Locate the cell with the specified text and output its [x, y] center coordinate. 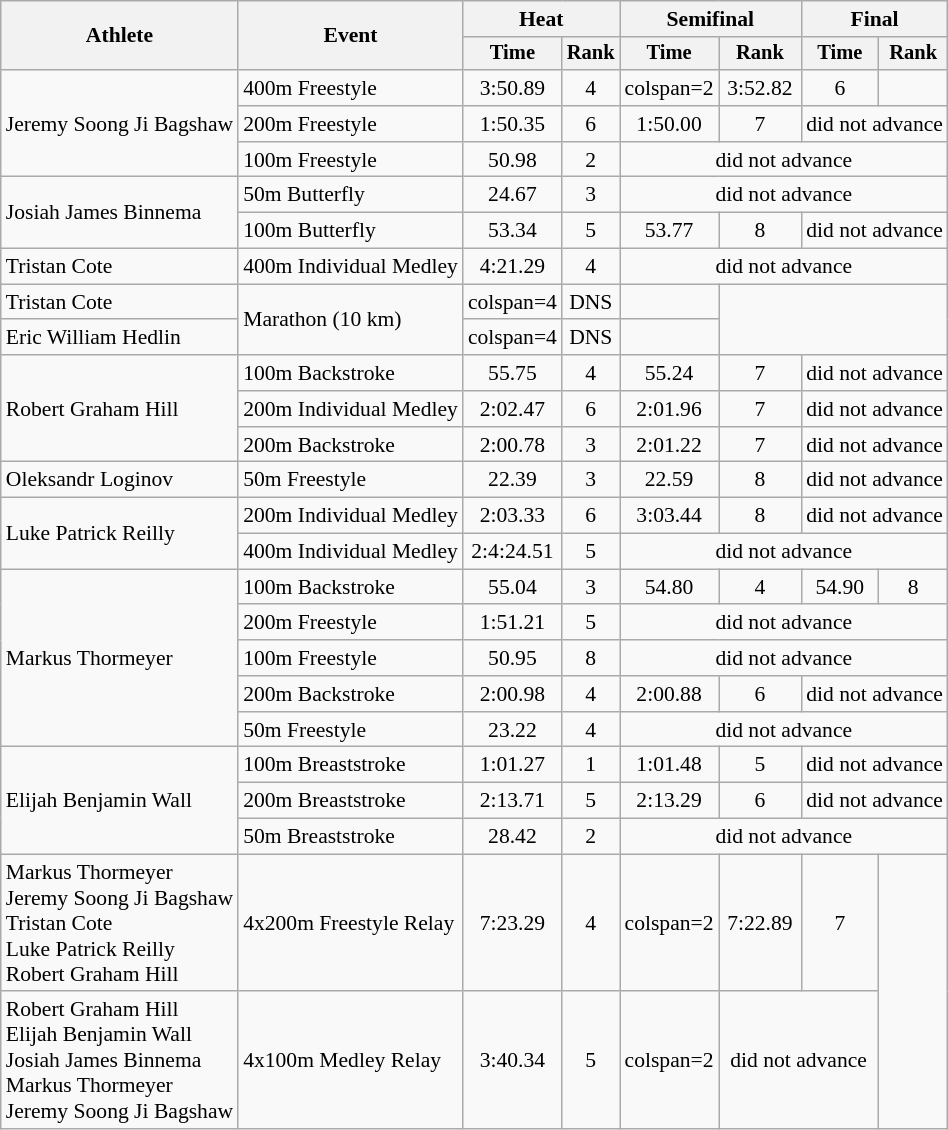
Athlete [120, 36]
Elijah Benjamin Wall [120, 800]
2:00.98 [512, 694]
53.34 [512, 231]
53.77 [670, 231]
50m Butterfly [350, 195]
2:4:24.51 [512, 552]
1:01.48 [670, 765]
Heat [542, 19]
2:03.33 [512, 516]
50.98 [512, 160]
100m Breaststroke [350, 765]
Luke Patrick Reilly [120, 534]
1 [591, 765]
1:01.27 [512, 765]
7:22.89 [760, 923]
2:13.71 [512, 801]
3:52.82 [760, 88]
4x100m Medley Relay [350, 1061]
28.42 [512, 837]
55.75 [512, 373]
23.22 [512, 730]
1:51.21 [512, 623]
7:23.29 [512, 923]
4x200m Freestyle Relay [350, 923]
Robert Graham Hill [120, 408]
Eric William Hedlin [120, 338]
Markus ThormeyerJeremy Soong Ji BagshawTristan CoteLuke Patrick ReillyRobert Graham Hill [120, 923]
Josiah James Binnema [120, 212]
400m Freestyle [350, 88]
54.80 [670, 587]
55.04 [512, 587]
2:00.78 [512, 445]
3:50.89 [512, 88]
100m Butterfly [350, 231]
2:00.88 [670, 694]
3:40.34 [512, 1061]
24.67 [512, 195]
22.39 [512, 480]
Marathon (10 km) [350, 320]
22.59 [670, 480]
50.95 [512, 658]
4:21.29 [512, 267]
2:01.96 [670, 409]
2:01.22 [670, 445]
54.90 [840, 587]
200m Breaststroke [350, 801]
Final [874, 19]
55.24 [670, 373]
Markus Thormeyer [120, 658]
50m Breaststroke [350, 837]
1:50.00 [670, 124]
3:03.44 [670, 516]
Event [350, 36]
1:50.35 [512, 124]
Jeremy Soong Ji Bagshaw [120, 124]
Robert Graham HillElijah Benjamin WallJosiah James BinnemaMarkus ThormeyerJeremy Soong Ji Bagshaw [120, 1061]
Semifinal [711, 19]
2:02.47 [512, 409]
Oleksandr Loginov [120, 480]
2:13.29 [670, 801]
